Scan for the cell matching the given text and deliver its [x, y] coordinate at center. 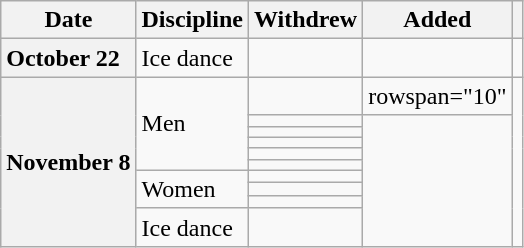
Women [192, 189]
Discipline [192, 20]
November 8 [68, 162]
Date [68, 20]
rowspan="10" [438, 96]
Added [438, 20]
Withdrew [305, 20]
October 22 [68, 58]
Men [192, 124]
